From the cell containing the given text, extract its center point as [x, y] coordinate. 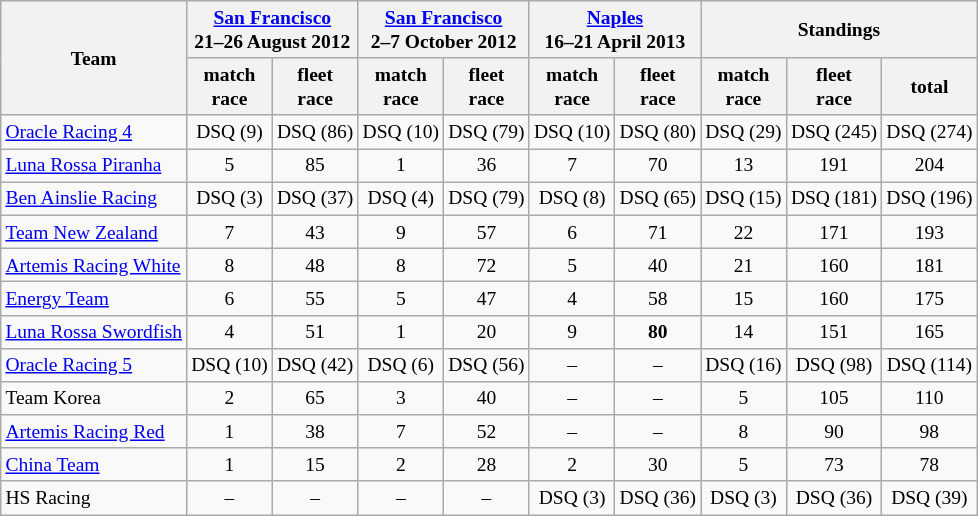
71 [658, 232]
DSQ (29) [744, 132]
22 [744, 232]
DSQ (4) [401, 198]
181 [930, 264]
DSQ (65) [658, 198]
Oracle Racing 4 [94, 132]
175 [930, 298]
65 [315, 398]
204 [930, 166]
105 [834, 398]
DSQ (42) [315, 364]
HS Racing [94, 498]
total [930, 86]
3 [401, 398]
85 [315, 166]
DSQ (6) [401, 364]
Luna Rossa Piranha [94, 166]
13 [744, 166]
DSQ (98) [834, 364]
193 [930, 232]
165 [930, 332]
China Team [94, 464]
80 [658, 332]
DSQ (56) [487, 364]
DSQ (181) [834, 198]
171 [834, 232]
72 [487, 264]
DSQ (80) [658, 132]
DSQ (16) [744, 364]
Team Korea [94, 398]
48 [315, 264]
38 [315, 432]
47 [487, 298]
28 [487, 464]
58 [658, 298]
20 [487, 332]
DSQ (39) [930, 498]
DSQ (274) [930, 132]
51 [315, 332]
DSQ (196) [930, 198]
Artemis Racing White [94, 264]
73 [834, 464]
DSQ (86) [315, 132]
San Francisco2–7 October 2012 [444, 30]
DSQ (8) [572, 198]
78 [930, 464]
57 [487, 232]
55 [315, 298]
90 [834, 432]
Artemis Racing Red [94, 432]
36 [487, 166]
Luna Rossa Swordfish [94, 332]
Standings [839, 30]
30 [658, 464]
70 [658, 166]
98 [930, 432]
Team New Zealand [94, 232]
DSQ (15) [744, 198]
Ben Ainslie Racing [94, 198]
110 [930, 398]
43 [315, 232]
DSQ (114) [930, 364]
52 [487, 432]
DSQ (245) [834, 132]
San Francisco21–26 August 2012 [272, 30]
Naples16–21 April 2013 [614, 30]
Oracle Racing 5 [94, 364]
191 [834, 166]
14 [744, 332]
Energy Team [94, 298]
DSQ (9) [230, 132]
Team [94, 58]
DSQ (37) [315, 198]
21 [744, 264]
151 [834, 332]
